Determine the [X, Y] coordinate at the center of the cell enclosing the given text.  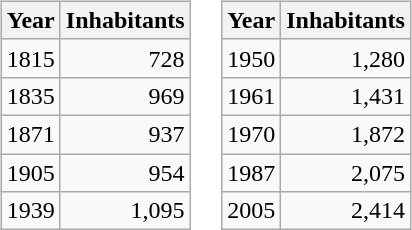
1,872 [346, 134]
2005 [252, 211]
1905 [30, 173]
1871 [30, 134]
1950 [252, 58]
1987 [252, 173]
1961 [252, 96]
1970 [252, 134]
728 [125, 58]
954 [125, 173]
1,431 [346, 96]
1835 [30, 96]
969 [125, 96]
937 [125, 134]
1939 [30, 211]
1815 [30, 58]
1,095 [125, 211]
2,075 [346, 173]
1,280 [346, 58]
2,414 [346, 211]
